Determine the (x, y) coordinate at the center of the cell enclosing the given text.  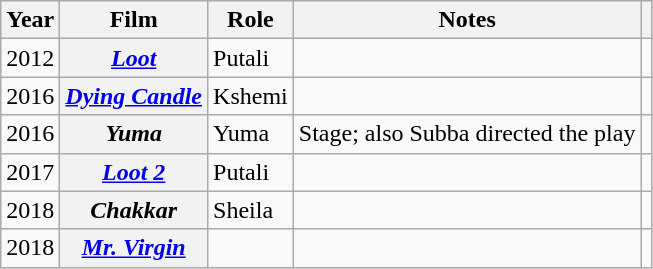
Chakkar (134, 210)
Kshemi (251, 96)
Stage; also Subba directed the play (467, 134)
Mr. Virgin (134, 248)
Loot (134, 58)
2012 (30, 58)
Year (30, 20)
Sheila (251, 210)
Loot 2 (134, 172)
Notes (467, 20)
Film (134, 20)
Dying Candle (134, 96)
2017 (30, 172)
Role (251, 20)
